Extract the [x, y] coordinate from the center of the cell holding the provided text.  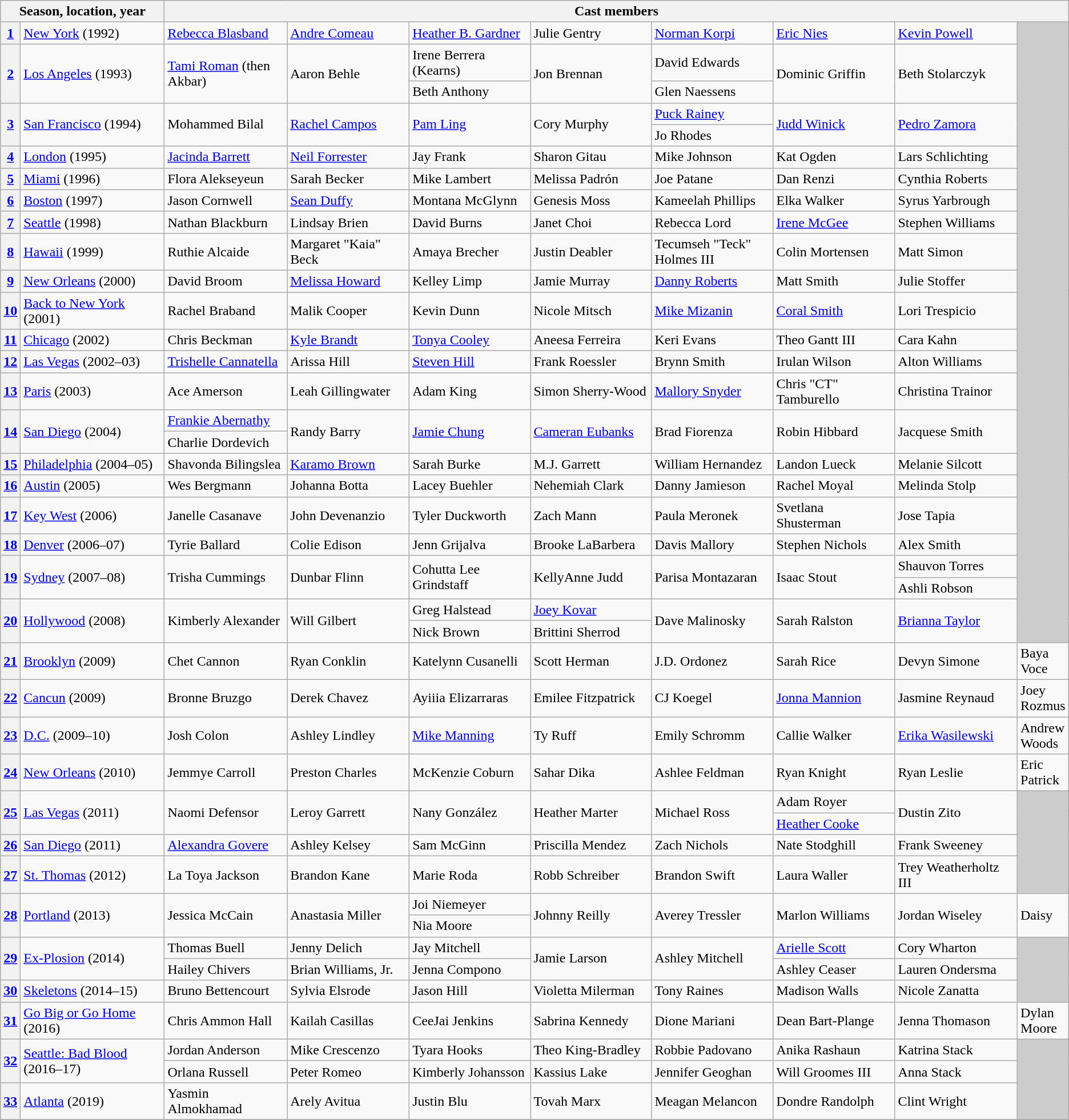
Heather Cooke [834, 824]
Cara Kahn [956, 340]
Preston Charles [348, 773]
Nicole Zanatta [956, 991]
Amaya Brecher [470, 251]
Katrina Stack [956, 1050]
Brooke LaBarbera [591, 545]
Rebecca Lord [713, 222]
Frank Sweeney [956, 845]
San Francisco (1994) [93, 124]
New York (1992) [93, 33]
Andrew Woods [1043, 735]
Jo Rhodes [713, 135]
Dean Bart-Plange [834, 1021]
Clint Wright [956, 1101]
Randy Barry [348, 432]
Kimberly Johansson [470, 1071]
Nate Stodghill [834, 845]
Mallory Snyder [713, 392]
Joey Rozmus [1043, 698]
Hollywood (2008) [93, 621]
Jordan Anderson [226, 1050]
Cameran Eubanks [591, 432]
Sabrina Kennedy [591, 1021]
Emily Schromm [713, 735]
32 [10, 1061]
Janelle Casanave [226, 515]
Andre Comeau [348, 33]
Alexandra Govere [226, 845]
Brian Williams, Jr. [348, 969]
Bruno Bettencourt [226, 991]
Shavonda Bilingslea [226, 464]
Nathan Blackburn [226, 222]
Jasmine Reynaud [956, 698]
Kevin Powell [956, 33]
Will Groomes III [834, 1071]
Peter Romeo [348, 1071]
Jenny Delich [348, 948]
Mohammed Bilal [226, 124]
Skeletons (2014–15) [93, 991]
Philadelphia (2004–05) [93, 464]
Ty Ruff [591, 735]
Flora Alekseyeun [226, 179]
Puck Rainey [713, 114]
Kassius Lake [591, 1071]
Brooklyn (2009) [93, 661]
St. Thomas (2012) [93, 875]
Mike Crescenzo [348, 1050]
Arielle Scott [834, 948]
33 [10, 1101]
Ashley Ceaser [834, 969]
Lori Trespicio [956, 311]
11 [10, 340]
Michael Ross [713, 813]
Heather B. Gardner [470, 33]
Judd Winick [834, 124]
Johnny Reilly [591, 915]
Orlana Russell [226, 1071]
Sylvia Elsrode [348, 991]
Ashli Robson [956, 588]
Leah Gillingwater [348, 392]
Tami Roman (then Akbar) [226, 73]
Anna Stack [956, 1071]
Simon Sherry-Wood [591, 392]
Irene McGee [834, 222]
10 [10, 311]
Jamie Murray [591, 281]
Go Big or Go Home (2016) [93, 1021]
15 [10, 464]
Rachel Moyal [834, 486]
Joe Patane [713, 179]
Brad Fiorenza [713, 432]
Chet Cannon [226, 661]
Alton Williams [956, 362]
Mike Lambert [470, 179]
Scott Herman [591, 661]
Chris Beckman [226, 340]
Kyle Brandt [348, 340]
Madison Walls [834, 991]
Ayiiia Elizarraras [470, 698]
Josh Colon [226, 735]
Will Gilbert [348, 621]
Derek Chavez [348, 698]
Jay Frank [470, 157]
Miami (1996) [93, 179]
Jenn Grijalva [470, 545]
Keri Evans [713, 340]
Jose Tapia [956, 515]
Dustin Zito [956, 813]
Nia Moore [470, 926]
29 [10, 958]
David Broom [226, 281]
Janet Choi [591, 222]
Margaret "Kaia" Beck [348, 251]
Eric Nies [834, 33]
Naomi Defensor [226, 813]
Devyn Simone [956, 661]
San Diego (2011) [93, 845]
New Orleans (2010) [93, 773]
Jessica McCain [226, 915]
Sharon Gitau [591, 157]
Stephen Nichols [834, 545]
Coral Smith [834, 311]
Norman Korpi [713, 33]
Irulan Wilson [834, 362]
Adam Royer [834, 802]
Daisy [1043, 915]
Danny Jamieson [713, 486]
Glen Naessens [713, 92]
Jason Cornwell [226, 200]
Ryan Leslie [956, 773]
David Edwards [713, 63]
J.D. Ordonez [713, 661]
Justin Blu [470, 1101]
Dominic Griffin [834, 73]
William Hernandez [713, 464]
Jamie Chung [470, 432]
20 [10, 621]
Kameelah Phillips [713, 200]
Mike Manning [470, 735]
8 [10, 251]
Ashlee Feldman [713, 773]
Sam McGinn [470, 845]
Portland (2013) [93, 915]
Kimberly Alexander [226, 621]
1 [10, 33]
Dione Mariani [713, 1021]
Cory Murphy [591, 124]
Katelynn Cusanelli [470, 661]
Eric Patrick [1043, 773]
30 [10, 991]
Mike Johnson [713, 157]
Kelley Limp [470, 281]
17 [10, 515]
Nicole Mitsch [591, 311]
Colie Edison [348, 545]
Svetlana Shusterman [834, 515]
12 [10, 362]
Beth Anthony [470, 92]
Cohutta Lee Grindstaff [470, 577]
Tyrie Ballard [226, 545]
Las Vegas (2002–03) [93, 362]
Sean Duffy [348, 200]
28 [10, 915]
KellyAnne Judd [591, 577]
Bronne Bruzgo [226, 698]
Paris (2003) [93, 392]
CJ Koegel [713, 698]
Priscilla Mendez [591, 845]
Ashley Mitchell [713, 958]
Dylan Moore [1043, 1021]
Lacey Buehler [470, 486]
Averey Tressler [713, 915]
Denver (2006–07) [93, 545]
Zach Mann [591, 515]
Yasmin Almokhamad [226, 1101]
21 [10, 661]
Stephen Williams [956, 222]
Julie Stoffer [956, 281]
Jason Hill [470, 991]
D.C. (2009–10) [93, 735]
Seattle: Bad Blood (2016–17) [93, 1061]
Austin (2005) [93, 486]
Emilee Fitzpatrick [591, 698]
9 [10, 281]
22 [10, 698]
Anastasia Miller [348, 915]
Kat Ogden [834, 157]
4 [10, 157]
Lars Schlichting [956, 157]
Charlie Dordevich [226, 442]
Christina Trainor [956, 392]
Jenna Thomason [956, 1021]
Boston (1997) [93, 200]
Violetta Milerman [591, 991]
Chicago (2002) [93, 340]
Kailah Casillas [348, 1021]
24 [10, 773]
Callie Walker [834, 735]
Robbie Padovano [713, 1050]
Dondre Randolph [834, 1101]
Thomas Buell [226, 948]
Rebecca Blasband [226, 33]
Los Angeles (1993) [93, 73]
Robin Hibbard [834, 432]
Montana McGlynn [470, 200]
Las Vegas (2011) [93, 813]
Marie Roda [470, 875]
Jacquese Smith [956, 432]
Cynthia Roberts [956, 179]
Tecumseh "Teck" Holmes III [713, 251]
London (1995) [93, 157]
Nehemiah Clark [591, 486]
Melanie Silcott [956, 464]
Melissa Howard [348, 281]
3 [10, 124]
Genesis Moss [591, 200]
5 [10, 179]
Sarah Rice [834, 661]
2 [10, 73]
Johanna Botta [348, 486]
Parisa Montazaran [713, 577]
David Burns [470, 222]
Hailey Chivers [226, 969]
Danny Roberts [713, 281]
Seattle (1998) [93, 222]
Beth Stolarczyk [956, 73]
Erika Wasilewski [956, 735]
Karamo Brown [348, 464]
Irene Berrera (Kearns) [470, 63]
Aneesa Ferreira [591, 340]
Chris "CT" Tamburello [834, 392]
Elka Walker [834, 200]
Ruthie Alcaide [226, 251]
Syrus Yarbrough [956, 200]
Joi Niemeyer [470, 904]
Baya Voce [1043, 661]
Zach Nichols [713, 845]
Justin Deabler [591, 251]
New Orleans (2000) [93, 281]
Joey Kovar [591, 610]
Back to New York (2001) [93, 311]
CeeJai Jenkins [470, 1021]
6 [10, 200]
Jonna Mannion [834, 698]
Rachel Campos [348, 124]
Brynn Smith [713, 362]
Frankie Abernathy [226, 421]
Trishelle Cannatella [226, 362]
Sarah Burke [470, 464]
Trisha Cummings [226, 577]
Malik Cooper [348, 311]
Trey Weatherholtz III [956, 875]
Key West (2006) [93, 515]
Meagan Melancon [713, 1101]
La Toya Jackson [226, 875]
Ryan Conklin [348, 661]
Tyara Hooks [470, 1050]
Isaac Stout [834, 577]
Sarah Ralston [834, 621]
Jennifer Geoghan [713, 1071]
Theo Gantt III [834, 340]
26 [10, 845]
Greg Halstead [470, 610]
Sydney (2007–08) [93, 577]
Ashley Kelsey [348, 845]
Frank Roessler [591, 362]
Hawaii (1999) [93, 251]
Jemmye Carroll [226, 773]
Ryan Knight [834, 773]
Pedro Zamora [956, 124]
Dan Renzi [834, 179]
Tony Raines [713, 991]
Aaron Behle [348, 73]
Jon Brennan [591, 73]
Brianna Taylor [956, 621]
Jenna Compono [470, 969]
Neil Forrester [348, 157]
Mike Mizanin [713, 311]
Tovah Marx [591, 1101]
14 [10, 432]
Sahar Dika [591, 773]
18 [10, 545]
Nany González [470, 813]
Davis Mallory [713, 545]
Leroy Garrett [348, 813]
Atlanta (2019) [93, 1101]
Melinda Stolp [956, 486]
Ex-Plosion (2014) [93, 958]
13 [10, 392]
Adam King [470, 392]
Lindsay Brien [348, 222]
Tyler Duckworth [470, 515]
Chris Ammon Hall [226, 1021]
27 [10, 875]
Heather Marter [591, 813]
Dave Malinosky [713, 621]
Ashley Lindley [348, 735]
Arissa Hill [348, 362]
25 [10, 813]
Pam Ling [470, 124]
Shauvon Torres [956, 566]
Julie Gentry [591, 33]
Wes Bergmann [226, 486]
Alex Smith [956, 545]
Tonya Cooley [470, 340]
Jordan Wiseley [956, 915]
Season, location, year [82, 11]
Marlon Williams [834, 915]
16 [10, 486]
Brittini Sherrod [591, 631]
Cancun (2009) [93, 698]
19 [10, 577]
San Diego (2004) [93, 432]
31 [10, 1021]
Brandon Kane [348, 875]
23 [10, 735]
Jay Mitchell [470, 948]
Rachel Braband [226, 311]
Landon Lueck [834, 464]
M.J. Garrett [591, 464]
Cory Wharton [956, 948]
Lauren Ondersma [956, 969]
Ace Amerson [226, 392]
McKenzie Coburn [470, 773]
Matt Simon [956, 251]
Steven Hill [470, 362]
Sarah Becker [348, 179]
Matt Smith [834, 281]
Nick Brown [470, 631]
Jacinda Barrett [226, 157]
Dunbar Flinn [348, 577]
Jamie Larson [591, 958]
Arely Avitua [348, 1101]
Laura Waller [834, 875]
Anika Rashaun [834, 1050]
Melissa Padrón [591, 179]
Paula Meronek [713, 515]
Theo King-Bradley [591, 1050]
Kevin Dunn [470, 311]
Cast members [617, 11]
7 [10, 222]
Brandon Swift [713, 875]
John Devenanzio [348, 515]
Robb Schreiber [591, 875]
Colin Mortensen [834, 251]
